Scan for the cell matching the given text and deliver its (x, y) coordinate at center. 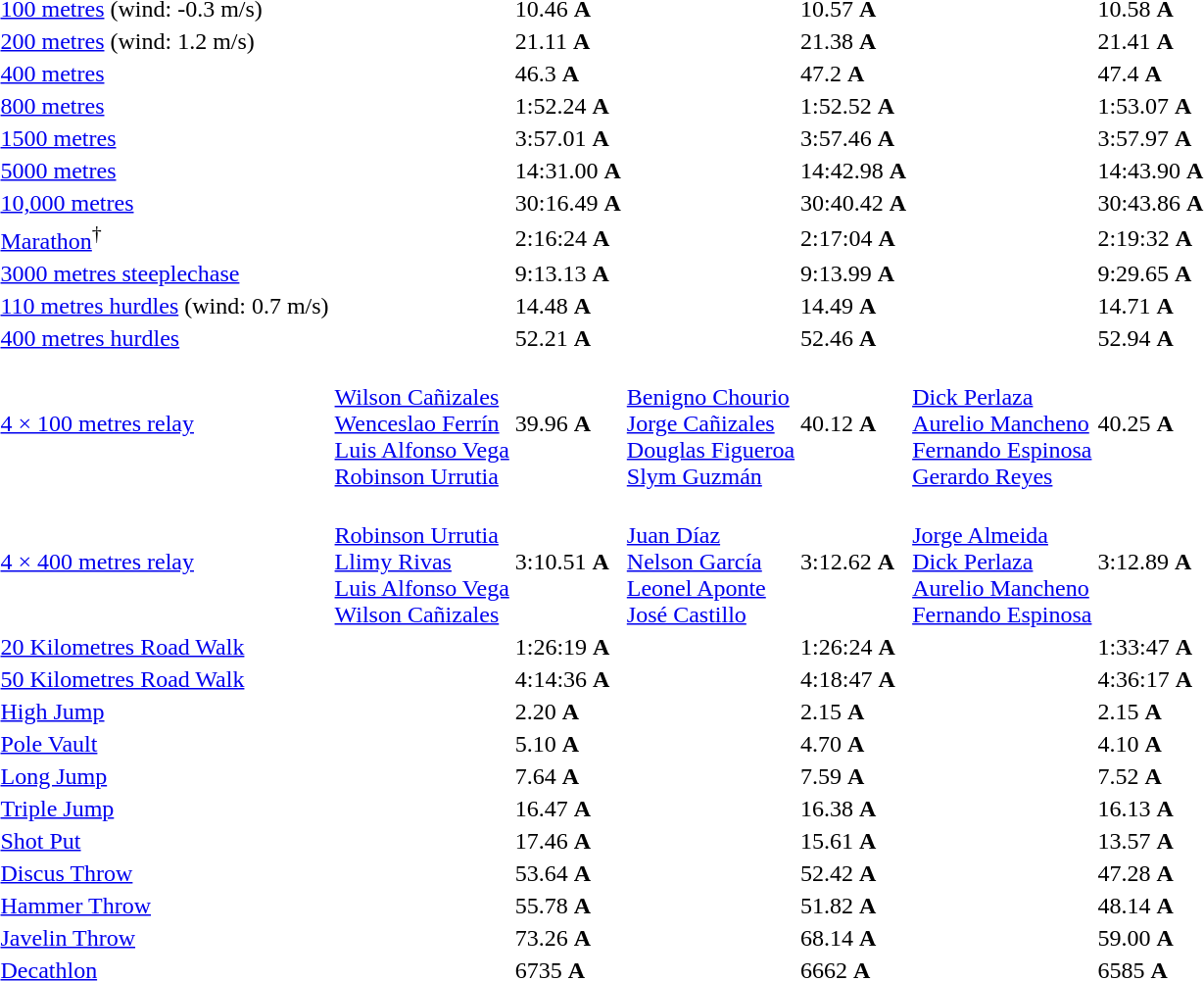
3:10.51 A (568, 562)
15.61 A (854, 841)
3:12.62 A (854, 562)
16.47 A (568, 809)
73.26 A (568, 938)
21.38 A (854, 41)
1:26:24 A (854, 647)
51.82 A (854, 906)
14:42.98 A (854, 171)
30:16.49 A (568, 203)
4:14:36 A (568, 679)
46.3 A (568, 74)
39.96 A (568, 423)
1:52.52 A (854, 106)
52.21 A (568, 338)
Jorge AlmeidaDick PerlazaAurelio ManchenoFernando Espinosa (1002, 562)
Dick PerlazaAurelio ManchenoFernando EspinosaGerardo Reyes (1002, 423)
9:13.13 A (568, 273)
2.20 A (568, 711)
30:40.42 A (854, 203)
55.78 A (568, 906)
Juan DíazNelson GarcíaLeonel AponteJosé Castillo (710, 562)
1:52.24 A (568, 106)
2.15 A (854, 711)
7.59 A (854, 776)
40.12 A (854, 423)
2:16:24 A (568, 238)
14.48 A (568, 306)
21.11 A (568, 41)
3:57.01 A (568, 138)
2:17:04 A (854, 238)
9:13.99 A (854, 273)
47.2 A (854, 74)
16.38 A (854, 809)
53.64 A (568, 873)
52.46 A (854, 338)
52.42 A (854, 873)
17.46 A (568, 841)
4.70 A (854, 744)
7.64 A (568, 776)
68.14 A (854, 938)
1:26:19 A (568, 647)
14.49 A (854, 306)
14:31.00 A (568, 171)
Benigno ChourioJorge CañizalesDouglas FigueroaSlym Guzmán (710, 423)
4:18:47 A (854, 679)
Robinson UrrutiaLlimy RivasLuis Alfonso VegaWilson Cañizales (421, 562)
Wilson CañizalesWenceslao FerrínLuis Alfonso VegaRobinson Urrutia (421, 423)
3:57.46 A (854, 138)
5.10 A (568, 744)
